Provide the [x, y] coordinate of the cell's center where the given text is located.  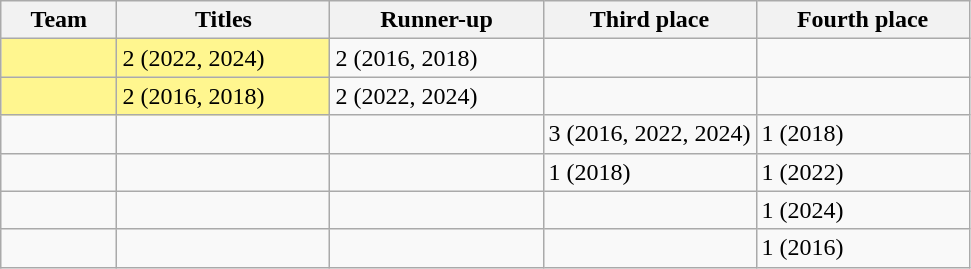
1 (2016) [862, 248]
Team [59, 20]
Fourth place [862, 20]
Titles [224, 20]
1 (2024) [862, 210]
Runner-up [436, 20]
1 (2022) [862, 172]
Third place [650, 20]
3 (2016, 2022, 2024) [650, 134]
